Extract the [X, Y] coordinate from the center of the cell holding the provided text.  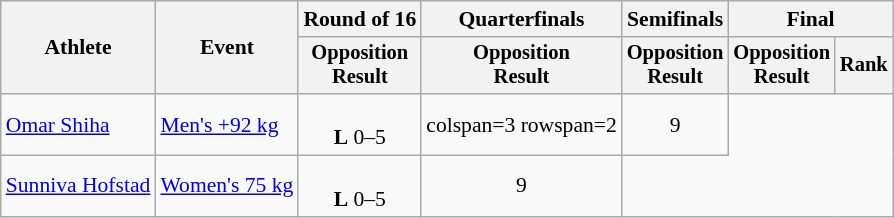
Event [226, 48]
colspan=3 rowspan=2 [522, 124]
Rank [864, 66]
Sunniva Hofstad [78, 186]
Women's 75 kg [226, 186]
Semifinals [676, 19]
Omar Shiha [78, 124]
Quarterfinals [522, 19]
Athlete [78, 48]
Final [810, 19]
Round of 16 [360, 19]
Men's +92 kg [226, 124]
